Provide the (x, y) coordinate of the cell's center where the given text is located.  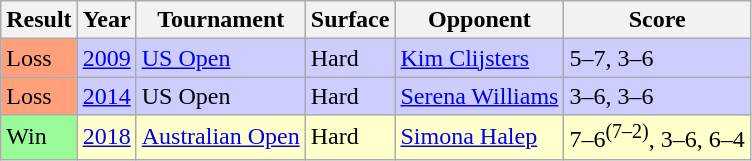
3–6, 3–6 (657, 96)
2009 (106, 58)
2014 (106, 96)
Opponent (480, 20)
2018 (106, 138)
5–7, 3–6 (657, 58)
Australian Open (220, 138)
Win (39, 138)
Tournament (220, 20)
Surface (350, 20)
7–6(7–2), 3–6, 6–4 (657, 138)
Simona Halep (480, 138)
Kim Clijsters (480, 58)
Score (657, 20)
Result (39, 20)
Year (106, 20)
Serena Williams (480, 96)
